Locate the cell with the specified text and output its (X, Y) center coordinate. 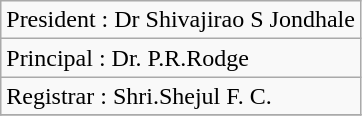
Principal : Dr. P.R.Rodge (181, 58)
President : Dr Shivajirao S Jondhale (181, 20)
Registrar : Shri.Shejul F. C. (181, 96)
